Return [x, y] of the center of cell containing provided text 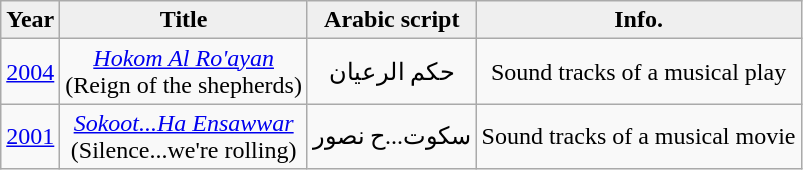
Info. [638, 20]
Sound tracks of a musical movie [638, 136]
Sokoot...Ha Ensawwar(Silence...we're rolling) [184, 136]
Year [30, 20]
Title [184, 20]
2004 [30, 72]
سكوت...ح نصور [392, 136]
Hokom Al Ro'ayan(Reign of the shepherds) [184, 72]
Arabic script [392, 20]
2001 [30, 136]
Sound tracks of a musical play [638, 72]
حكم الرعيان [392, 72]
